Extract the (X, Y) coordinate from the center of the cell holding the provided text.  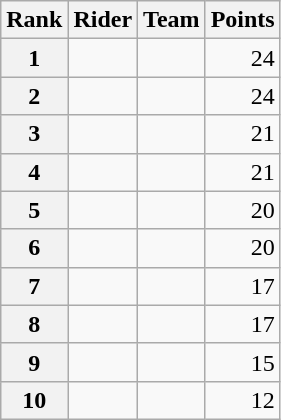
7 (34, 286)
9 (34, 362)
Rank (34, 20)
Points (242, 20)
6 (34, 248)
1 (34, 58)
8 (34, 324)
3 (34, 134)
5 (34, 210)
15 (242, 362)
12 (242, 400)
Team (172, 20)
10 (34, 400)
4 (34, 172)
Rider (103, 20)
2 (34, 96)
